Return [X, Y] of the center of cell containing provided text 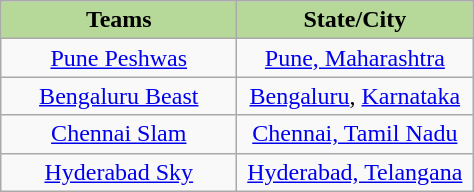
Teams [119, 20]
Bengaluru, Karnataka [355, 96]
Pune Peshwas [119, 58]
Chennai Slam [119, 134]
Hyderabad Sky [119, 172]
Bengaluru Beast [119, 96]
State/City [355, 20]
Hyderabad, Telangana [355, 172]
Chennai, Tamil Nadu [355, 134]
Pune, Maharashtra [355, 58]
